Detect which cell encompasses the target text, then output its (X, Y) center coordinate. 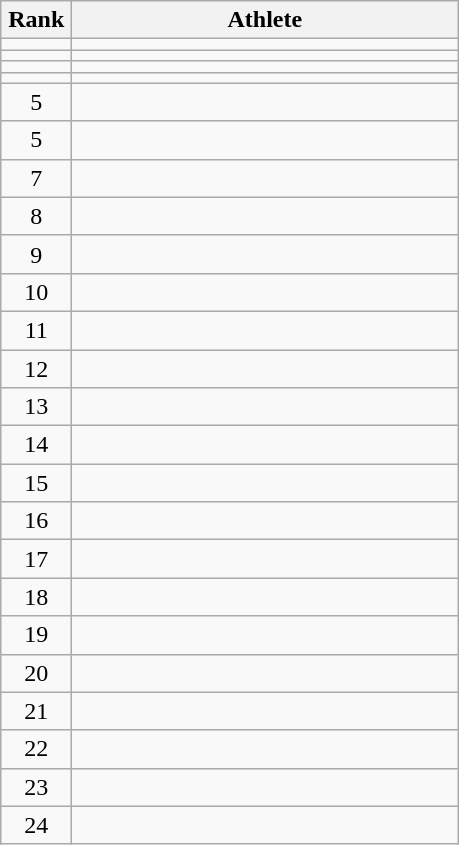
Athlete (265, 20)
21 (36, 711)
8 (36, 216)
13 (36, 407)
15 (36, 483)
16 (36, 521)
11 (36, 330)
20 (36, 673)
10 (36, 292)
9 (36, 254)
23 (36, 787)
7 (36, 178)
18 (36, 597)
17 (36, 559)
22 (36, 749)
24 (36, 825)
12 (36, 369)
19 (36, 635)
Rank (36, 20)
14 (36, 445)
